Find where the given text appears and provide that cell's center as [X, Y] coordinate. 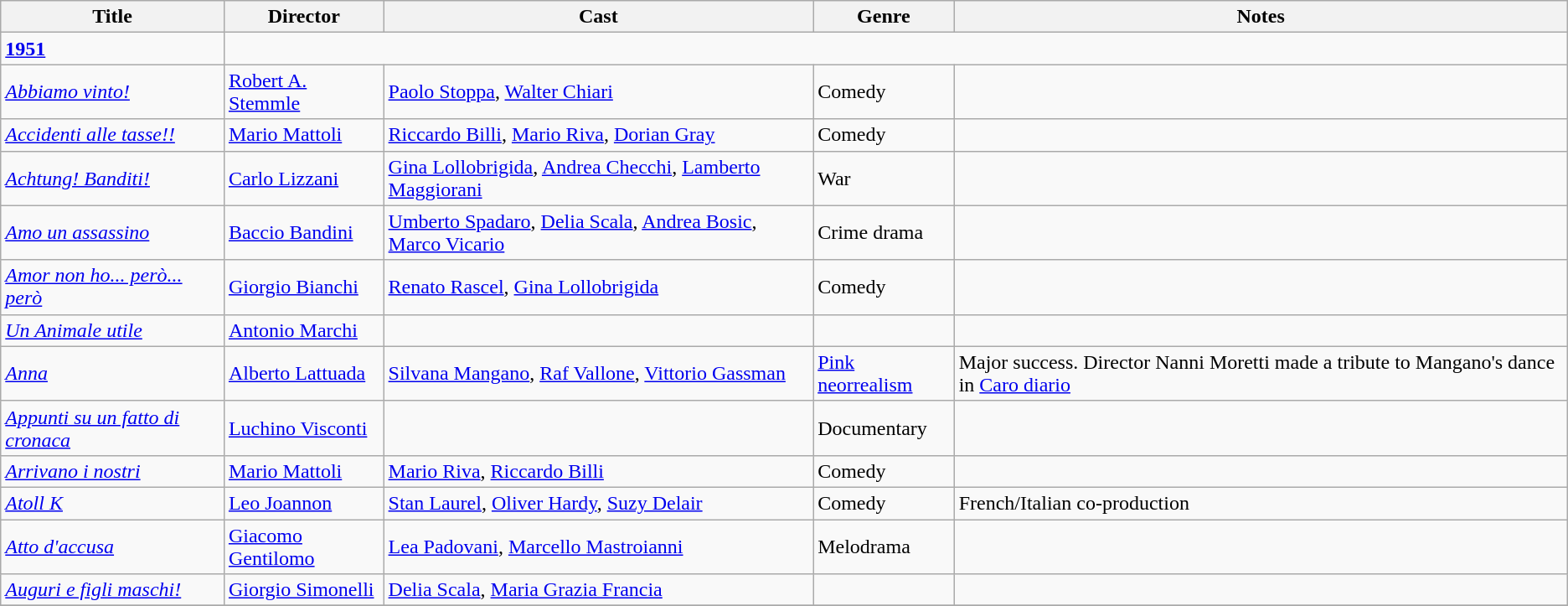
Major success. Director Nanni Moretti made a tribute to Mangano's dance in Caro diario [1261, 374]
Renato Rascel, Gina Lollobrigida [598, 287]
Umberto Spadaro, Delia Scala, Andrea Bosic, Marco Vicario [598, 233]
Silvana Mangano, Raf Vallone, Vittorio Gassman [598, 374]
Amo un assassino [112, 233]
French/Italian co-production [1261, 503]
Title [112, 17]
Robert A. Stemmle [303, 92]
Un Animale utile [112, 330]
Abbiamo vinto! [112, 92]
Giacomo Gentilomo [303, 546]
Notes [1261, 17]
Accidenti alle tasse!! [112, 135]
Anna [112, 374]
Arrivano i nostri [112, 471]
Atto d'accusa [112, 546]
Luchino Visconti [303, 427]
Crime drama [884, 233]
Alberto Lattuada [303, 374]
Director [303, 17]
Antonio Marchi [303, 330]
Amor non ho... però... però [112, 287]
Carlo Lizzani [303, 178]
Melodrama [884, 546]
Documentary [884, 427]
Stan Laurel, Oliver Hardy, Suzy Delair [598, 503]
Auguri e figli maschi! [112, 590]
Mario Riva, Riccardo Billi [598, 471]
Cast [598, 17]
Genre [884, 17]
Riccardo Billi, Mario Riva, Dorian Gray [598, 135]
Baccio Bandini [303, 233]
Lea Padovani, Marcello Mastroianni [598, 546]
Gina Lollobrigida, Andrea Checchi, Lamberto Maggiorani [598, 178]
Pink neorrealism [884, 374]
Delia Scala, Maria Grazia Francia [598, 590]
Atoll K [112, 503]
Paolo Stoppa, Walter Chiari [598, 92]
Leo Joannon [303, 503]
Giorgio Bianchi [303, 287]
Achtung! Banditi! [112, 178]
Appunti su un fatto di cronaca [112, 427]
1951 [112, 49]
War [884, 178]
Giorgio Simonelli [303, 590]
